Find where the given text appears and provide that cell's center as [X, Y] coordinate. 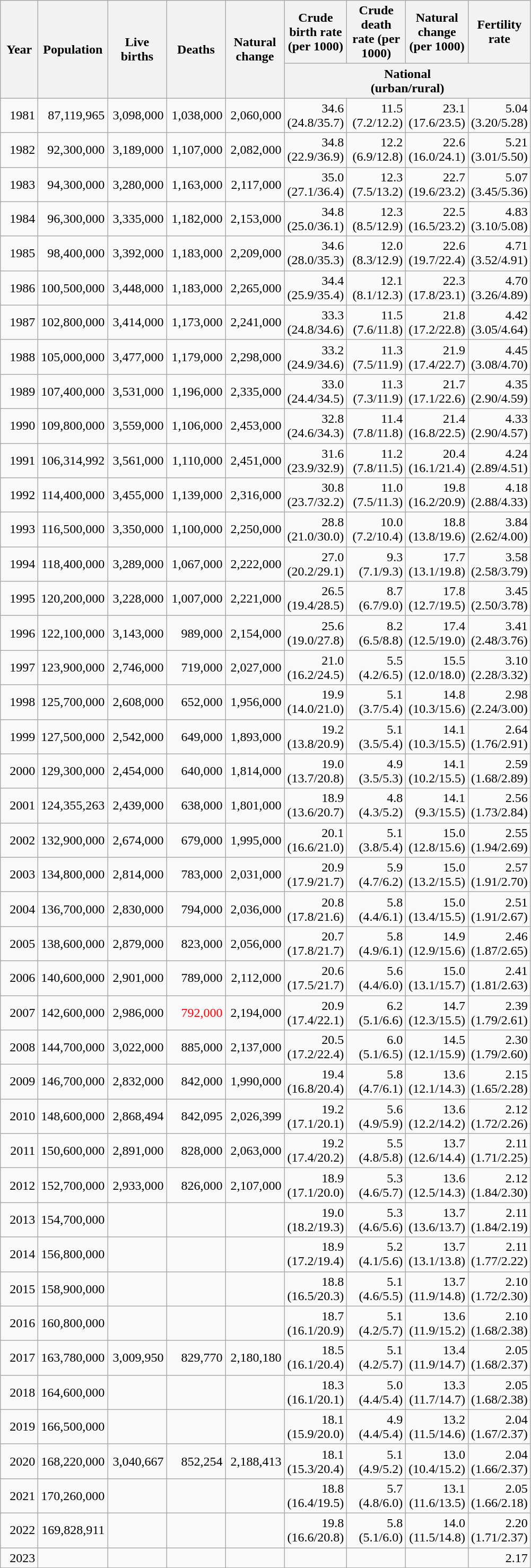
122,100,000 [73, 633]
1,801,000 [255, 805]
2005 [19, 943]
4.18 (2.88/4.33) [500, 495]
3,455,000 [137, 495]
22.5 (16.5/23.2) [437, 219]
2,830,000 [137, 909]
138,600,000 [73, 943]
35.0 (27.1/36.4) [316, 185]
1990 [19, 425]
17.4 (12.5/19.0) [437, 633]
1981 [19, 116]
652,000 [196, 702]
3,392,000 [137, 254]
1,173,000 [196, 323]
2.05 (1.68/2.38) [500, 1392]
Fertility rate [500, 32]
5.2 (4.1/5.6) [377, 1254]
15.0 (13.4/15.5) [437, 909]
20.4 (16.1/21.4) [437, 460]
1989 [19, 391]
15.0 (12.8/15.6) [437, 840]
1,956,000 [255, 702]
2.17 [500, 1558]
2002 [19, 840]
2001 [19, 805]
96,300,000 [73, 219]
4.35 (2.90/4.59) [500, 391]
2,439,000 [137, 805]
1991 [19, 460]
2,608,000 [137, 702]
20.7 (17.8/21.7) [316, 943]
3.10 (2.28/3.32) [500, 667]
14.5 (12.1/15.9) [437, 1047]
152,700,000 [73, 1185]
2,986,000 [137, 1012]
1,139,000 [196, 495]
842,095 [196, 1116]
12.2 (6.9/12.8) [377, 150]
20.6 (17.5/21.7) [316, 978]
20.1 (16.6/21.0) [316, 840]
2,180,180 [255, 1358]
2,194,000 [255, 1012]
2,814,000 [137, 874]
32.8 (24.6/34.3) [316, 425]
4.8 (4.3/5.2) [377, 805]
27.0 (20.2/29.1) [316, 564]
1,038,000 [196, 116]
2,063,000 [255, 1151]
5.0 (4.4/5.4) [377, 1392]
3,335,000 [137, 219]
3,189,000 [137, 150]
3.45 (2.50/3.78) [500, 598]
3,040,667 [137, 1461]
1983 [19, 185]
783,000 [196, 874]
158,900,000 [73, 1289]
3,280,000 [137, 185]
18.1 (15.9/20.0) [316, 1427]
1,163,000 [196, 185]
23.1 (17.6/23.5) [437, 116]
2,265,000 [255, 288]
13.6 (12.2/14.2) [437, 1116]
2,222,000 [255, 564]
13.4 (11.9/14.7) [437, 1358]
2.30 (1.79/2.60) [500, 1047]
13.6 (11.9/15.2) [437, 1323]
14.0 (11.5/14.8) [437, 1530]
6.0 (5.1/6.5) [377, 1047]
2,316,000 [255, 495]
2011 [19, 1151]
5.07 (3.45/5.36) [500, 185]
1992 [19, 495]
18.8 (16.4/19.5) [316, 1496]
Crude birth rate (per 1000) [316, 32]
5.1 (4.9/5.2) [377, 1461]
18.5 (16.1/20.4) [316, 1358]
15.5 (12.0/18.0) [437, 667]
22.7 (19.6/23.2) [437, 185]
3,559,000 [137, 425]
Population [73, 49]
2.57 (1.91/2.70) [500, 874]
1993 [19, 529]
3.41 (2.48/3.76) [500, 633]
12.3 (8.5/12.9) [377, 219]
2006 [19, 978]
2,036,000 [255, 909]
5.8 (4.9/6.1) [377, 943]
12.1 (8.1/12.3) [377, 288]
19.0 (18.2/19.3) [316, 1220]
19.9 (14.0/21.0) [316, 702]
2.55 (1.94/2.69) [500, 840]
150,600,000 [73, 1151]
4.42 (3.05/4.64) [500, 323]
2,933,000 [137, 1185]
2,188,413 [255, 1461]
2,901,000 [137, 978]
33.0 (24.4/34.5) [316, 391]
136,700,000 [73, 909]
17.8 (12.7/19.5) [437, 598]
National(urban/rural) [407, 81]
11.4 (7.8/11.8) [377, 425]
2,153,000 [255, 219]
2,832,000 [137, 1082]
3,098,000 [137, 116]
3,022,000 [137, 1047]
2,454,000 [137, 771]
15.0 (13.2/15.5) [437, 874]
1982 [19, 150]
2008 [19, 1047]
109,800,000 [73, 425]
2023 [19, 1558]
4.9 (3.5/5.3) [377, 771]
2,241,000 [255, 323]
2009 [19, 1082]
13.3 (11.7/14.7) [437, 1392]
87,119,965 [73, 116]
2.64 (1.76/2.91) [500, 736]
114,400,000 [73, 495]
164,600,000 [73, 1392]
8.2 (6.5/8.8) [377, 633]
2.20 (1.71/2.37) [500, 1530]
18.3 (16.1/20.1) [316, 1392]
5.1 (3.8/5.4) [377, 840]
19.8 (16.2/20.9) [437, 495]
2003 [19, 874]
2,209,000 [255, 254]
2,891,000 [137, 1151]
14.7 (12.3/15.5) [437, 1012]
31.6 (23.9/32.9) [316, 460]
129,300,000 [73, 771]
1,893,000 [255, 736]
5.9 (4.7/6.2) [377, 874]
2,117,000 [255, 185]
170,260,000 [73, 1496]
2.11 (1.77/2.22) [500, 1254]
Natural change (per 1000) [437, 32]
163,780,000 [73, 1358]
2,868,494 [137, 1116]
5.1 (3.5/5.4) [377, 736]
3,448,000 [137, 288]
1998 [19, 702]
2.51 (1.91/2.67) [500, 909]
2021 [19, 1496]
3,228,000 [137, 598]
127,500,000 [73, 736]
9.3 (7.1/9.3) [377, 564]
1,067,000 [196, 564]
2.11 (1.71/2.25) [500, 1151]
3,009,950 [137, 1358]
2017 [19, 1358]
789,000 [196, 978]
2,335,000 [255, 391]
4.33 (2.90/4.57) [500, 425]
Natural change [255, 49]
2020 [19, 1461]
2.04 (1.66/2.37) [500, 1461]
19.0 (13.7/20.8) [316, 771]
3,477,000 [137, 356]
2,154,000 [255, 633]
123,900,000 [73, 667]
823,000 [196, 943]
18.7 (16.1/20.9) [316, 1323]
160,800,000 [73, 1323]
22.6 (19.7/22.4) [437, 254]
719,000 [196, 667]
3,350,000 [137, 529]
Deaths [196, 49]
2,027,000 [255, 667]
2.41 (1.81/2.63) [500, 978]
116,500,000 [73, 529]
20.9 (17.9/21.7) [316, 874]
14.9 (12.9/15.6) [437, 943]
1997 [19, 667]
168,220,000 [73, 1461]
2,112,000 [255, 978]
4.83 (3.10/5.08) [500, 219]
6.2 (5.1/6.6) [377, 1012]
5.1 (3.7/5.4) [377, 702]
15.0 (13.1/15.7) [437, 978]
5.5 (4.8/5.8) [377, 1151]
Live births [137, 49]
34.8 (25.0/36.1) [316, 219]
20.9 (17.4/22.1) [316, 1012]
2.56 (1.73/2.84) [500, 805]
5.8 (5.1/6.0) [377, 1530]
2004 [19, 909]
2,221,000 [255, 598]
2,542,000 [137, 736]
10.0 (7.2/10.4) [377, 529]
1996 [19, 633]
148,600,000 [73, 1116]
154,700,000 [73, 1220]
828,000 [196, 1151]
2016 [19, 1323]
5.8 (4.4/6.1) [377, 909]
13.6 (12.5/14.3) [437, 1185]
2,026,399 [255, 1116]
20.5 (17.2/22.4) [316, 1047]
852,254 [196, 1461]
2000 [19, 771]
25.6 (19.0/27.8) [316, 633]
2,674,000 [137, 840]
11.5 (7.2/12.2) [377, 116]
1995 [19, 598]
94,300,000 [73, 185]
5.6 (4.4/6.0) [377, 978]
649,000 [196, 736]
2.98 (2.24/3.00) [500, 702]
13.0 (10.4/15.2) [437, 1461]
98,400,000 [73, 254]
2.59 (1.68/2.89) [500, 771]
2014 [19, 1254]
4.24 (2.89/4.51) [500, 460]
2.46 (1.87/2.65) [500, 943]
2012 [19, 1185]
5.1 (4.6/5.5) [377, 1289]
13.7 (12.6/14.4) [437, 1151]
2,453,000 [255, 425]
13.7 (11.9/14.8) [437, 1289]
2.05 (1.68/2.37) [500, 1358]
2,451,000 [255, 460]
1,110,000 [196, 460]
638,000 [196, 805]
2,082,000 [255, 150]
2,107,000 [255, 1185]
11.2 (7.8/11.5) [377, 460]
4.71 (3.52/4.91) [500, 254]
2,031,000 [255, 874]
12.3 (7.5/13.2) [377, 185]
1,100,000 [196, 529]
34.6 (24.8/35.7) [316, 116]
120,200,000 [73, 598]
19.2 (13.8/20.9) [316, 736]
2018 [19, 1392]
1985 [19, 254]
13.6 (12.1/14.3) [437, 1082]
11.3 (7.5/11.9) [377, 356]
640,000 [196, 771]
3,531,000 [137, 391]
13.2 (11.5/14.6) [437, 1427]
21.8 (17.2/22.8) [437, 323]
2.10 (1.68/2.38) [500, 1323]
92,300,000 [73, 150]
132,900,000 [73, 840]
14.8 (10.3/15.6) [437, 702]
2,746,000 [137, 667]
22.6 (16.0/24.1) [437, 150]
4.70 (3.26/4.89) [500, 288]
105,000,000 [73, 356]
18.8 (16.5/20.3) [316, 1289]
18.9 (17.2/19.4) [316, 1254]
5.04 (3.20/5.28) [500, 116]
2.12 (1.72/2.26) [500, 1116]
14.1 (10.2/15.5) [437, 771]
144,700,000 [73, 1047]
4.45 (3.08/4.70) [500, 356]
1,179,000 [196, 356]
5.3 (4.6/5.6) [377, 1220]
2.39 (1.79/2.61) [500, 1012]
3.58 (2.58/3.79) [500, 564]
1,182,000 [196, 219]
19.4 (16.8/20.4) [316, 1082]
1,107,000 [196, 150]
3.84 (2.62/4.00) [500, 529]
146,700,000 [73, 1082]
2019 [19, 1427]
2010 [19, 1116]
2,056,000 [255, 943]
19.8 (16.6/20.8) [316, 1530]
5.8 (4.7/6.1) [377, 1082]
2.10 (1.72/2.30) [500, 1289]
8.7 (6.7/9.0) [377, 598]
842,000 [196, 1082]
5.7 (4.8/6.0) [377, 1496]
4.9 (4.4/5.4) [377, 1427]
5.6 (4.9/5.9) [377, 1116]
140,600,000 [73, 978]
Crude death rate (per 1000) [377, 32]
5.3 (4.6/5.7) [377, 1185]
14.1 (10.3/15.5) [437, 736]
34.8 (22.9/36.9) [316, 150]
21.0 (16.2/24.5) [316, 667]
100,500,000 [73, 288]
142,600,000 [73, 1012]
106,314,992 [73, 460]
679,000 [196, 840]
19.2 (17.4/20.2) [316, 1151]
11.5 (7.6/11.8) [377, 323]
18.8 (13.8/19.6) [437, 529]
34.6 (28.0/35.3) [316, 254]
1,995,000 [255, 840]
33.2 (24.9/34.6) [316, 356]
118,400,000 [73, 564]
14.1 (9.3/15.5) [437, 805]
18.9 (17.1/20.0) [316, 1185]
3,143,000 [137, 633]
156,800,000 [73, 1254]
1,196,000 [196, 391]
33.3 (24.8/34.6) [316, 323]
829,770 [196, 1358]
2.04 (1.67/2.37) [500, 1427]
26.5 (19.4/28.5) [316, 598]
21.7 (17.1/22.6) [437, 391]
13.7 (13.1/13.8) [437, 1254]
3,289,000 [137, 564]
3,561,000 [137, 460]
1,106,000 [196, 425]
2,137,000 [255, 1047]
21.9 (17.4/22.7) [437, 356]
2022 [19, 1530]
1988 [19, 356]
1,814,000 [255, 771]
5.5 (4.2/6.5) [377, 667]
11.3 (7.3/11.9) [377, 391]
28.8 (21.0/30.0) [316, 529]
794,000 [196, 909]
125,700,000 [73, 702]
107,400,000 [73, 391]
792,000 [196, 1012]
989,000 [196, 633]
1994 [19, 564]
3,414,000 [137, 323]
2,879,000 [137, 943]
2.11 (1.84/2.19) [500, 1220]
1984 [19, 219]
124,355,263 [73, 805]
17.7 (13.1/19.8) [437, 564]
5.21 (3.01/5.50) [500, 150]
30.8 (23.7/32.2) [316, 495]
20.8 (17.8/21.6) [316, 909]
1,990,000 [255, 1082]
2,250,000 [255, 529]
18.1 (15.3/20.4) [316, 1461]
21.4 (16.8/22.5) [437, 425]
12.0 (8.3/12.9) [377, 254]
18.9 (13.6/20.7) [316, 805]
2,060,000 [255, 116]
11.0 (7.5/11.3) [377, 495]
1986 [19, 288]
Year [19, 49]
169,828,911 [73, 1530]
102,800,000 [73, 323]
134,800,000 [73, 874]
166,500,000 [73, 1427]
22.3 (17.8/23.1) [437, 288]
2.05 (1.66/2.18) [500, 1496]
2015 [19, 1289]
2.12 (1.84/2.30) [500, 1185]
19.2 (17.1/20.1) [316, 1116]
13.1 (11.6/13.5) [437, 1496]
13.7 (13.6/13.7) [437, 1220]
826,000 [196, 1185]
2013 [19, 1220]
1987 [19, 323]
2,298,000 [255, 356]
34.4 (25.9/35.4) [316, 288]
2007 [19, 1012]
885,000 [196, 1047]
1,007,000 [196, 598]
2.15 (1.65/2.28) [500, 1082]
1999 [19, 736]
